Locate the cell with the specified text and output its (x, y) center coordinate. 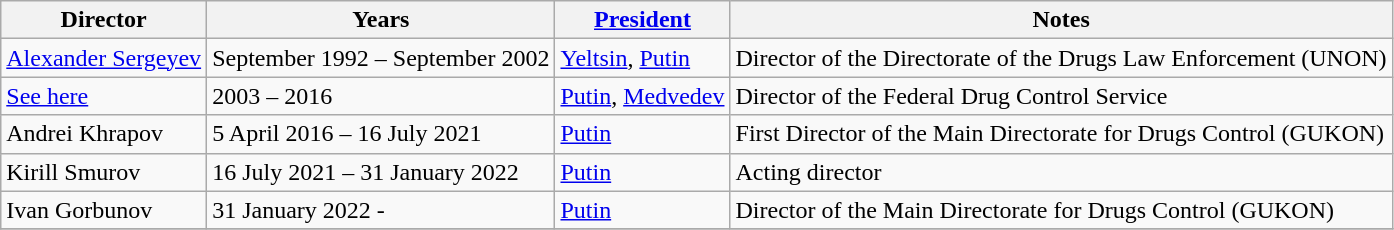
Director of the Main Directorate for Drugs Control (GUKON) (1061, 210)
16 July 2021 – 31 January 2022 (381, 172)
Years (381, 20)
2003 – 2016 (381, 96)
September 1992 – September 2002 (381, 58)
Kirill Smurov (104, 172)
Director of the Directorate of the Drugs Law Enforcement (UNON) (1061, 58)
Notes (1061, 20)
Director of the Federal Drug Control Service (1061, 96)
31 January 2022 - (381, 210)
5 April 2016 – 16 July 2021 (381, 134)
President (642, 20)
Putin, Medvedev (642, 96)
Director (104, 20)
First Director of the Main Directorate for Drugs Control (GUKON) (1061, 134)
Yeltsin, Putin (642, 58)
Ivan Gorbunov (104, 210)
Andrei Khrapov (104, 134)
Acting director (1061, 172)
See here (104, 96)
Alexander Sergeyev (104, 58)
